Search for the cell housing the specified text and yield its (x, y) center coordinate. 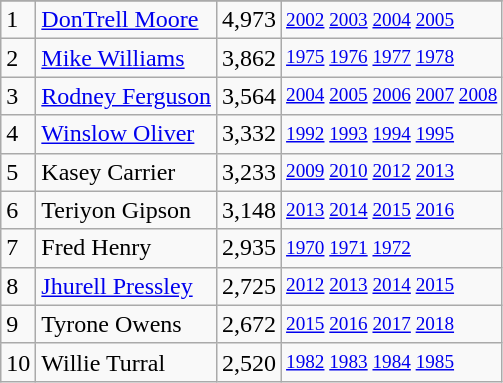
9 (18, 324)
Rodney Ferguson (126, 96)
7 (18, 248)
Kasey Carrier (126, 172)
Mike Williams (126, 58)
2004 2005 2006 2007 2008 (392, 96)
2012 2013 2014 2015 (392, 286)
4,973 (248, 20)
Tyrone Owens (126, 324)
5 (18, 172)
3,332 (248, 134)
1 (18, 20)
2,935 (248, 248)
2002 2003 2004 2005 (392, 20)
3 (18, 96)
2,725 (248, 286)
2009 2010 2012 2013 (392, 172)
3,564 (248, 96)
Winslow Oliver (126, 134)
10 (18, 362)
Fred Henry (126, 248)
2,520 (248, 362)
3,233 (248, 172)
2013 2014 2015 2016 (392, 210)
2 (18, 58)
1970 1971 1972 (392, 248)
4 (18, 134)
1975 1976 1977 1978 (392, 58)
2015 2016 2017 2018 (392, 324)
1992 1993 1994 1995 (392, 134)
1982 1983 1984 1985 (392, 362)
3,148 (248, 210)
DonTrell Moore (126, 20)
6 (18, 210)
Willie Turral (126, 362)
8 (18, 286)
2,672 (248, 324)
3,862 (248, 58)
Jhurell Pressley (126, 286)
Teriyon Gipson (126, 210)
